Provide the [X, Y] coordinate of the cell's center where the given text is located.  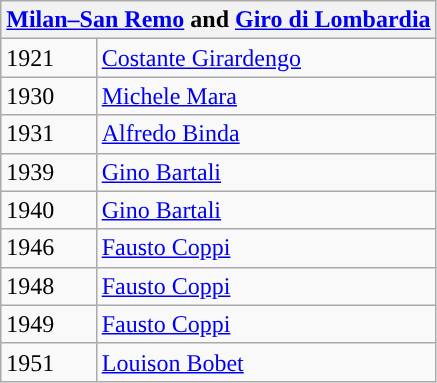
Michele Mara [266, 96]
1930 [48, 96]
1940 [48, 210]
Milan–San Remo and Giro di Lombardia [218, 20]
1921 [48, 58]
1931 [48, 134]
Louison Bobet [266, 362]
1951 [48, 362]
Alfredo Binda [266, 134]
Costante Girardengo [266, 58]
1946 [48, 248]
1939 [48, 172]
1949 [48, 324]
1948 [48, 286]
